Identify which cell holds the provided text, then report its [X, Y] central coordinate. 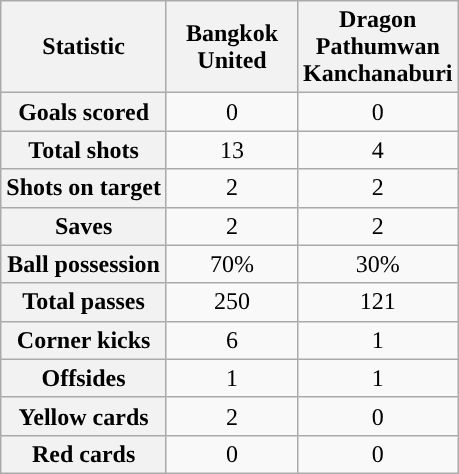
Dragon Pathumwan Kanchanaburi [378, 47]
Red cards [84, 454]
Goals scored [84, 112]
4 [378, 150]
13 [232, 150]
Bangkok United [232, 47]
6 [232, 340]
Offsides [84, 378]
Yellow cards [84, 416]
70% [232, 264]
Shots on target [84, 188]
Saves [84, 226]
Total shots [84, 150]
Statistic [84, 47]
Corner kicks [84, 340]
121 [378, 302]
250 [232, 302]
Total passes [84, 302]
Ball possession [84, 264]
30% [378, 264]
